Extract the [X, Y] coordinate from the center of the cell holding the provided text.  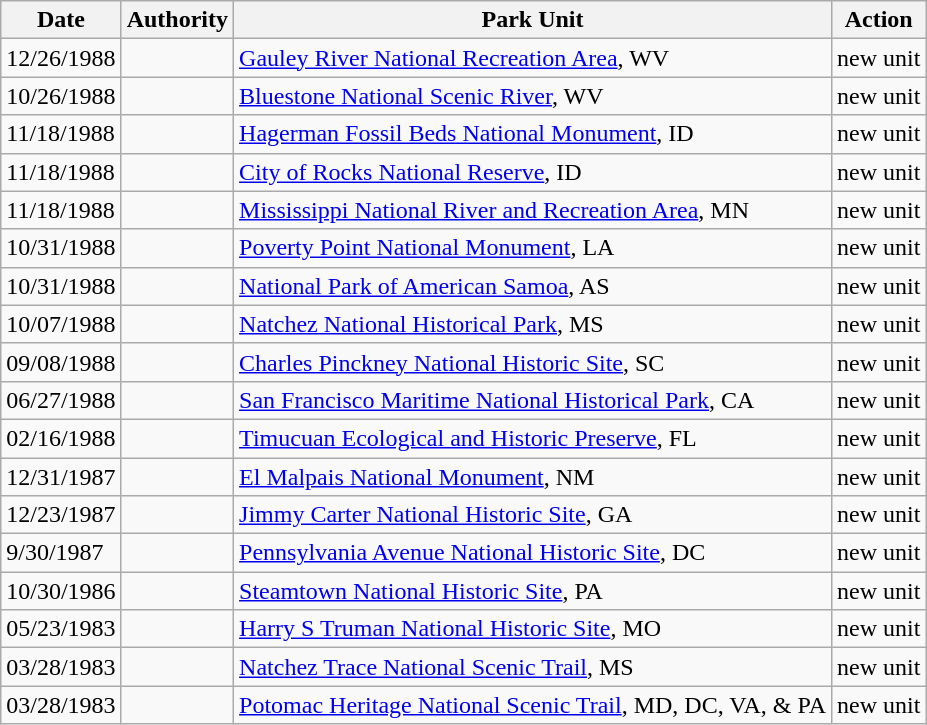
12/26/1988 [61, 58]
National Park of American Samoa, AS [533, 286]
Natchez Trace National Scenic Trail, MS [533, 667]
San Francisco Maritime National Historical Park, CA [533, 400]
Poverty Point National Monument, LA [533, 248]
Action [879, 20]
12/23/1987 [61, 515]
Hagerman Fossil Beds National Monument, ID [533, 134]
Pennsylvania Avenue National Historic Site, DC [533, 553]
Steamtown National Historic Site, PA [533, 591]
Park Unit [533, 20]
El Malpais National Monument, NM [533, 477]
Mississippi National River and Recreation Area, MN [533, 210]
06/27/1988 [61, 400]
Harry S Truman National Historic Site, MO [533, 629]
09/08/1988 [61, 362]
10/26/1988 [61, 96]
02/16/1988 [61, 438]
10/07/1988 [61, 324]
Jimmy Carter National Historic Site, GA [533, 515]
Natchez National Historical Park, MS [533, 324]
Timucuan Ecological and Historic Preserve, FL [533, 438]
Bluestone National Scenic River, WV [533, 96]
Potomac Heritage National Scenic Trail, MD, DC, VA, & PA [533, 705]
Date [61, 20]
Authority [177, 20]
City of Rocks National Reserve, ID [533, 172]
05/23/1983 [61, 629]
Charles Pinckney National Historic Site, SC [533, 362]
10/30/1986 [61, 591]
9/30/1987 [61, 553]
Gauley River National Recreation Area, WV [533, 58]
12/31/1987 [61, 477]
